Pinpoint the cell where the given text exists, returning its (x, y) midpoint coordinate. 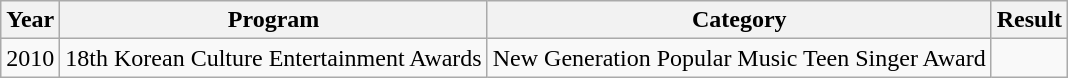
New Generation Popular Music Teen Singer Award (739, 58)
2010 (30, 58)
18th Korean Culture Entertainment Awards (274, 58)
Program (274, 20)
Category (739, 20)
Year (30, 20)
Result (1029, 20)
